From the cell containing the given text, extract its center point as (x, y) coordinate. 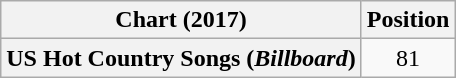
Chart (2017) (181, 20)
US Hot Country Songs (Billboard) (181, 58)
81 (408, 58)
Position (408, 20)
